Determine the [X, Y] coordinate at the center of the cell enclosing the given text.  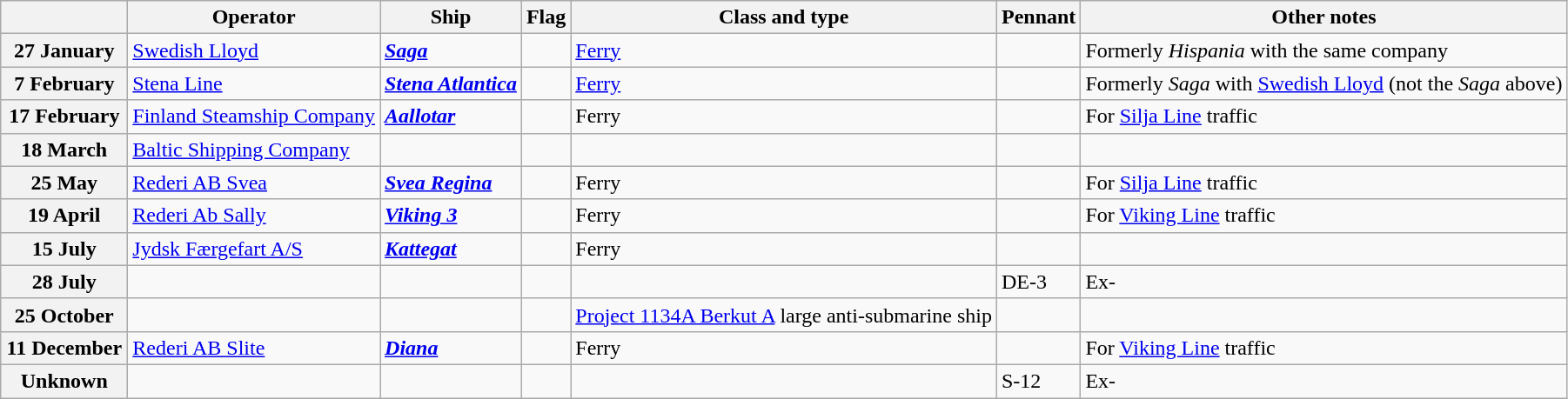
Rederi Ab Sally [254, 216]
28 July [64, 282]
15 July [64, 249]
Stena Atlantica [451, 83]
18 March [64, 150]
Aallotar [451, 116]
Kattegat [451, 249]
Operator [254, 17]
25 October [64, 315]
11 December [64, 348]
DE-3 [1038, 282]
Baltic Shipping Company [254, 150]
Finland Steamship Company [254, 116]
Flag [546, 17]
Rederi AB Slite [254, 348]
Formerly Hispania with the same company [1324, 50]
Viking 3 [451, 216]
Stena Line [254, 83]
19 April [64, 216]
Class and type [784, 17]
17 February [64, 116]
Swedish Lloyd [254, 50]
Saga [451, 50]
Formerly Saga with Swedish Lloyd (not the Saga above) [1324, 83]
Other notes [1324, 17]
Ship [451, 17]
S-12 [1038, 381]
7 February [64, 83]
Diana [451, 348]
Unknown [64, 381]
25 May [64, 183]
Jydsk Færgefart A/S [254, 249]
27 January [64, 50]
Pennant [1038, 17]
Svea Regina [451, 183]
Rederi AB Svea [254, 183]
Project 1134A Berkut A large anti-submarine ship [784, 315]
